Find where the given text appears and provide that cell's center as [X, Y] coordinate. 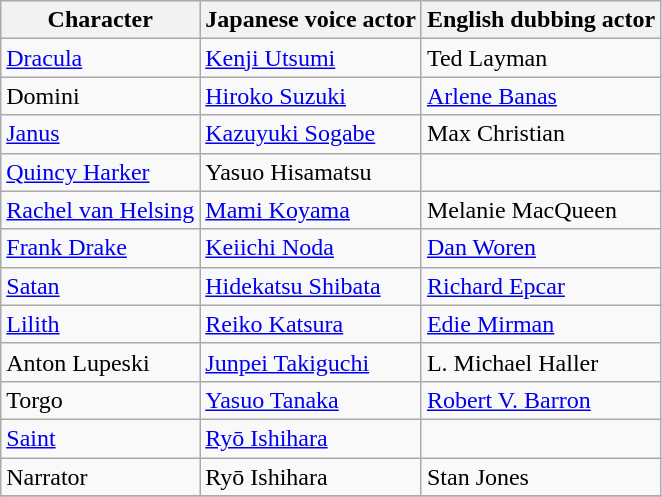
Character [100, 20]
Saint [100, 438]
Japanese voice actor [311, 20]
Janus [100, 134]
Melanie MacQueen [540, 210]
Satan [100, 286]
Lilith [100, 324]
Domini [100, 96]
Hiroko Suzuki [311, 96]
Ted Layman [540, 58]
Rachel van Helsing [100, 210]
Reiko Katsura [311, 324]
Torgo [100, 400]
Frank Drake [100, 248]
Hidekatsu Shibata [311, 286]
L. Michael Haller [540, 362]
Robert V. Barron [540, 400]
Quincy Harker [100, 172]
Richard Epcar [540, 286]
Dracula [100, 58]
Edie Mirman [540, 324]
Yasuo Hisamatsu [311, 172]
English dubbing actor [540, 20]
Kazuyuki Sogabe [311, 134]
Mami Koyama [311, 210]
Keiichi Noda [311, 248]
Dan Woren [540, 248]
Narrator [100, 477]
Stan Jones [540, 477]
Yasuo Tanaka [311, 400]
Arlene Banas [540, 96]
Max Christian [540, 134]
Junpei Takiguchi [311, 362]
Kenji Utsumi [311, 58]
Anton Lupeski [100, 362]
